Pinpoint the cell where the given text exists, returning its [x, y] midpoint coordinate. 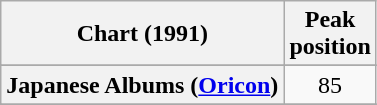
Chart (1991) [142, 34]
Peakposition [330, 34]
Japanese Albums (Oricon) [142, 85]
85 [330, 85]
